Identify which cell holds the provided text, then report its (x, y) central coordinate. 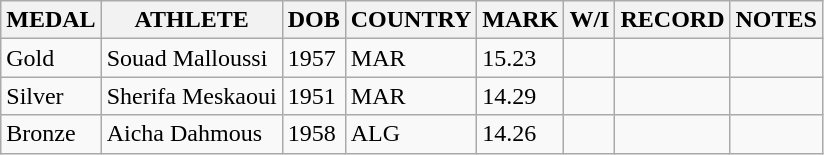
ALG (411, 134)
Souad Malloussi (192, 58)
ATHLETE (192, 20)
1951 (314, 96)
14.26 (520, 134)
14.29 (520, 96)
Gold (51, 58)
Sherifa Meskaoui (192, 96)
COUNTRY (411, 20)
Silver (51, 96)
1957 (314, 58)
DOB (314, 20)
15.23 (520, 58)
MEDAL (51, 20)
Aicha Dahmous (192, 134)
MARK (520, 20)
RECORD (672, 20)
W/I (590, 20)
Bronze (51, 134)
NOTES (776, 20)
1958 (314, 134)
